For the text-containing cell, return its midpoint in [x, y] coordinate format. 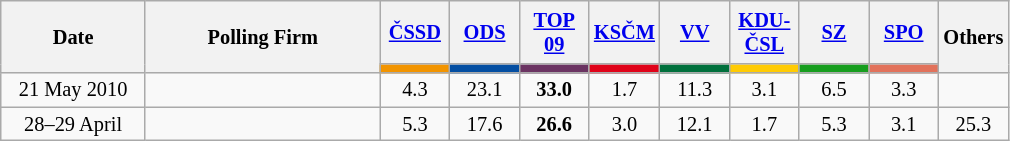
17.6 [485, 124]
SZ [834, 32]
21 May 2010 [74, 90]
ČSSD [415, 32]
Polling Firm [262, 36]
12.1 [695, 124]
11.3 [695, 90]
KSČM [624, 32]
3.3 [904, 90]
VV [695, 32]
Others [973, 36]
28–29 April [74, 124]
33.0 [554, 90]
25.3 [973, 124]
Date [74, 36]
KDU-ČSL [765, 32]
26.6 [554, 124]
ODS [485, 32]
SPO [904, 32]
4.3 [415, 90]
6.5 [834, 90]
23.1 [485, 90]
3.0 [624, 124]
TOP 09 [554, 32]
